Return [x, y] of the center of cell containing provided text 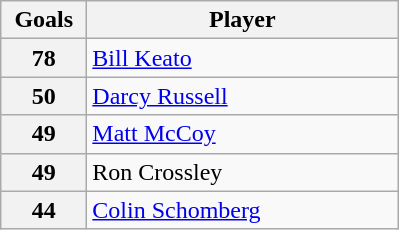
78 [44, 58]
Bill Keato [242, 58]
Colin Schomberg [242, 210]
Matt McCoy [242, 134]
Darcy Russell [242, 96]
Player [242, 20]
50 [44, 96]
Ron Crossley [242, 172]
44 [44, 210]
Goals [44, 20]
